Search for the cell housing the specified text and yield its [x, y] center coordinate. 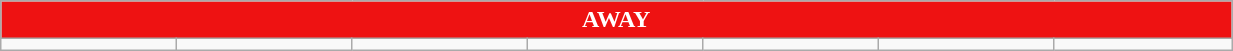
AWAY [616, 20]
